Determine the (x, y) coordinate at the center of the cell enclosing the given text.  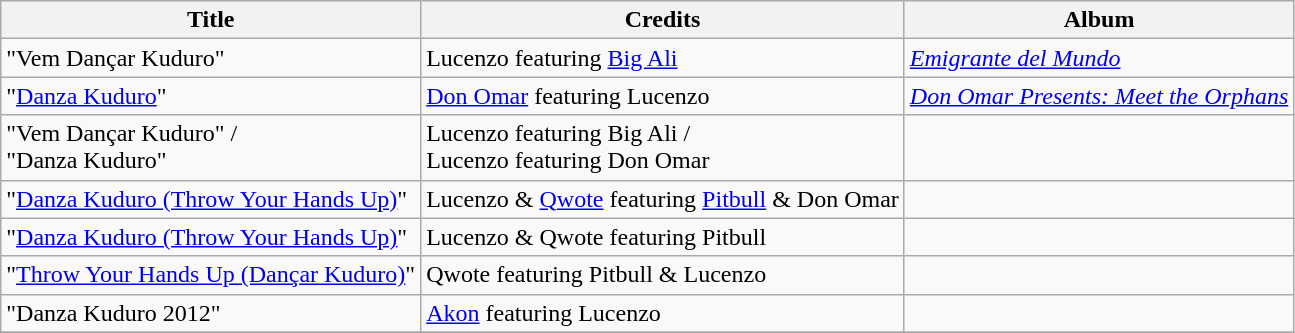
Lucenzo featuring Big Ali / Lucenzo featuring Don Omar (663, 148)
Don Omar Presents: Meet the Orphans (1098, 96)
"Vem Dançar Kuduro" (211, 58)
"Danza Kuduro 2012" (211, 313)
Qwote featuring Pitbull & Lucenzo (663, 275)
Don Omar featuring Lucenzo (663, 96)
Lucenzo & Qwote featuring Pitbull (663, 237)
Emigrante del Mundo (1098, 58)
"Danza Kuduro" (211, 96)
Credits (663, 20)
Title (211, 20)
Lucenzo & Qwote featuring Pitbull & Don Omar (663, 199)
"Throw Your Hands Up (Dançar Kuduro)" (211, 275)
Lucenzo featuring Big Ali (663, 58)
Album (1098, 20)
"Vem Dançar Kuduro" / "Danza Kuduro" (211, 148)
Akon featuring Lucenzo (663, 313)
